Extract the (X, Y) coordinate from the center of the cell holding the provided text.  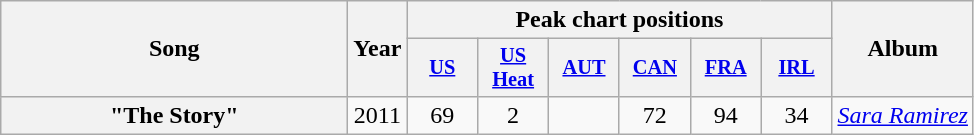
2 (514, 115)
Song (174, 49)
US (442, 68)
Year (378, 49)
34 (796, 115)
AUT (584, 68)
2011 (378, 115)
Peak chart positions (620, 20)
Album (903, 49)
FRA (726, 68)
69 (442, 115)
CAN (654, 68)
IRL (796, 68)
Sara Ramirez (903, 115)
94 (726, 115)
72 (654, 115)
USHeat (514, 68)
"The Story" (174, 115)
